Identify which cell holds the provided text, then report its [x, y] central coordinate. 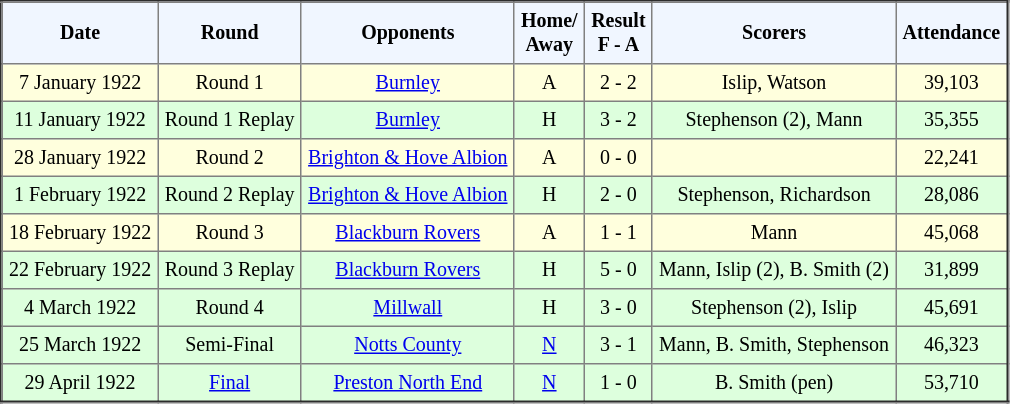
35,355 [952, 120]
1 - 0 [618, 383]
3 - 2 [618, 120]
ResultF - A [618, 33]
Home/Away [549, 33]
2 - 0 [618, 195]
22 February 1922 [80, 270]
2 - 2 [618, 83]
1 - 1 [618, 233]
Round [230, 33]
53,710 [952, 383]
3 - 1 [618, 345]
Stephenson (2), Islip [774, 308]
39,103 [952, 83]
Round 2 [230, 158]
25 March 1922 [80, 345]
45,691 [952, 308]
0 - 0 [618, 158]
Opponents [408, 33]
Round 1 [230, 83]
B. Smith (pen) [774, 383]
Final [230, 383]
Notts County [408, 345]
7 January 1922 [80, 83]
28 January 1922 [80, 158]
Scorers [774, 33]
Millwall [408, 308]
45,068 [952, 233]
4 March 1922 [80, 308]
1 February 1922 [80, 195]
Round 1 Replay [230, 120]
46,323 [952, 345]
Attendance [952, 33]
Round 2 Replay [230, 195]
28,086 [952, 195]
Stephenson, Richardson [774, 195]
Mann [774, 233]
22,241 [952, 158]
Round 4 [230, 308]
Mann, Islip (2), B. Smith (2) [774, 270]
Round 3 Replay [230, 270]
Islip, Watson [774, 83]
Semi-Final [230, 345]
29 April 1922 [80, 383]
Date [80, 33]
11 January 1922 [80, 120]
31,899 [952, 270]
Stephenson (2), Mann [774, 120]
18 February 1922 [80, 233]
5 - 0 [618, 270]
Preston North End [408, 383]
Round 3 [230, 233]
Mann, B. Smith, Stephenson [774, 345]
3 - 0 [618, 308]
